For the text-containing cell, return its midpoint in [x, y] coordinate format. 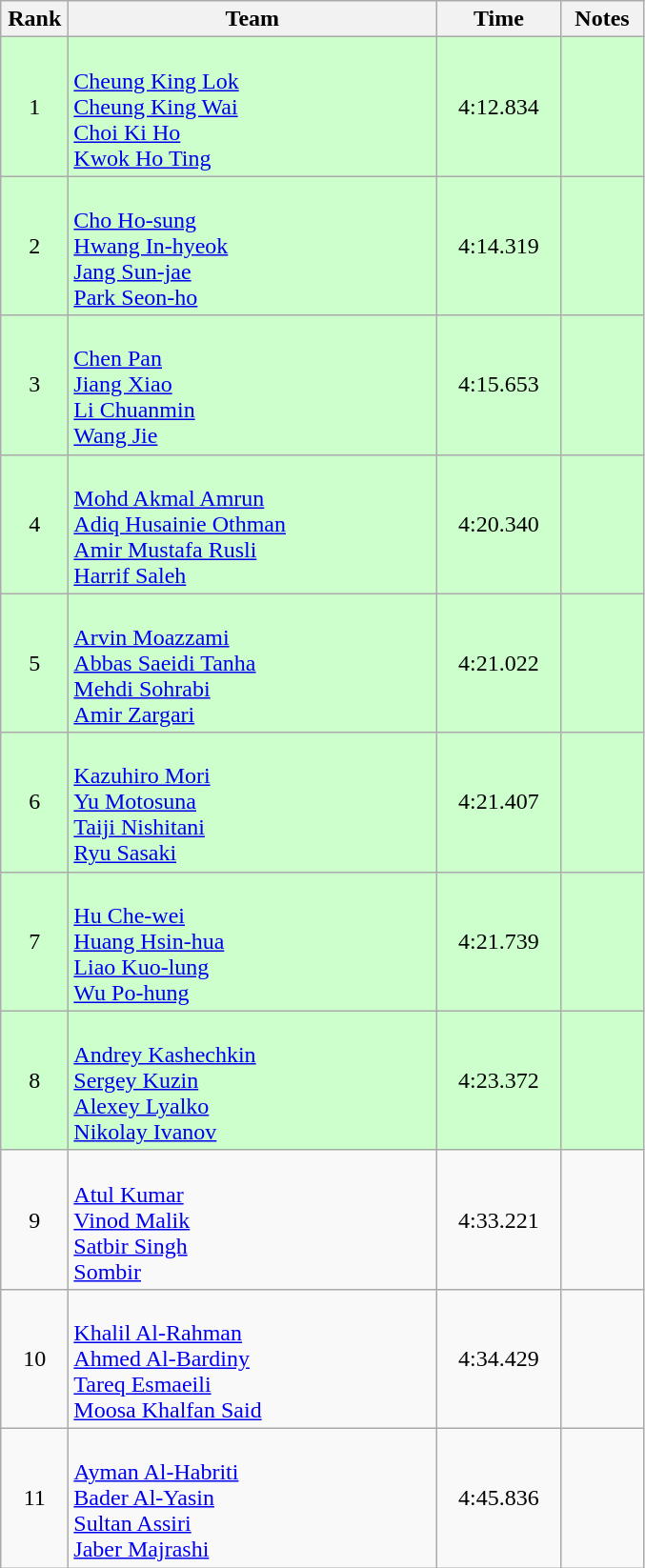
4:21.739 [499, 941]
4:21.407 [499, 802]
3 [34, 385]
7 [34, 941]
Hu Che-weiHuang Hsin-huaLiao Kuo-lungWu Po-hung [252, 941]
Arvin MoazzamiAbbas Saeidi TanhaMehdi SohrabiAmir Zargari [252, 663]
11 [34, 1498]
Rank [34, 19]
Ayman Al-HabritiBader Al-YasinSultan AssiriJaber Majrashi [252, 1498]
Notes [602, 19]
4:20.340 [499, 524]
4:12.834 [499, 107]
Team [252, 19]
4:15.653 [499, 385]
Khalil Al-RahmanAhmed Al-BardinyTareq EsmaeiliMoosa Khalfan Said [252, 1358]
Cho Ho-sungHwang In-hyeokJang Sun-jaePark Seon-ho [252, 246]
Kazuhiro MoriYu MotosunaTaiji NishitaniRyu Sasaki [252, 802]
Chen PanJiang XiaoLi ChuanminWang Jie [252, 385]
4:45.836 [499, 1498]
8 [34, 1080]
4:21.022 [499, 663]
5 [34, 663]
4:14.319 [499, 246]
4 [34, 524]
Atul KumarVinod MalikSatbir SinghSombir [252, 1219]
2 [34, 246]
4:34.429 [499, 1358]
6 [34, 802]
Cheung King LokCheung King WaiChoi Ki HoKwok Ho Ting [252, 107]
4:23.372 [499, 1080]
1 [34, 107]
10 [34, 1358]
Andrey KashechkinSergey KuzinAlexey LyalkoNikolay Ivanov [252, 1080]
4:33.221 [499, 1219]
Time [499, 19]
Mohd Akmal AmrunAdiq Husainie OthmanAmir Mustafa RusliHarrif Saleh [252, 524]
9 [34, 1219]
